Capture the cell that displays the provided text and extract its [X, Y] central coordinate. 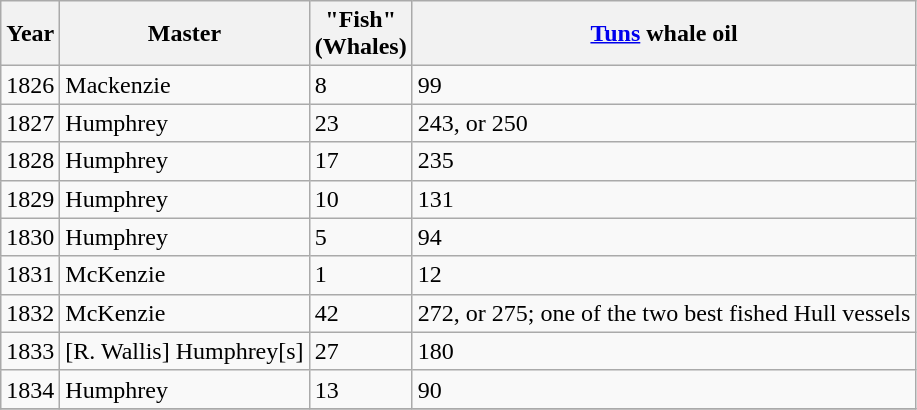
1833 [30, 351]
23 [360, 123]
8 [360, 85]
[R. Wallis] Humphrey[s] [184, 351]
1826 [30, 85]
13 [360, 389]
1834 [30, 389]
10 [360, 199]
131 [664, 199]
12 [664, 275]
17 [360, 161]
1829 [30, 199]
5 [360, 237]
180 [664, 351]
1828 [30, 161]
Year [30, 34]
1 [360, 275]
"Fish"(Whales) [360, 34]
27 [360, 351]
1831 [30, 275]
Master [184, 34]
90 [664, 389]
42 [360, 313]
Tuns whale oil [664, 34]
1827 [30, 123]
94 [664, 237]
1830 [30, 237]
1832 [30, 313]
99 [664, 85]
235 [664, 161]
243, or 250 [664, 123]
272, or 275; one of the two best fished Hull vessels [664, 313]
Mackenzie [184, 85]
